Scan for the cell matching the given text and deliver its [x, y] coordinate at center. 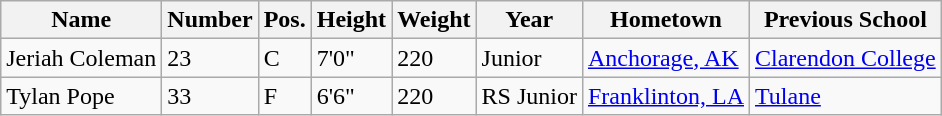
Junior [529, 58]
Tulane [846, 96]
Jeriah Coleman [82, 58]
Anchorage, AK [666, 58]
Hometown [666, 20]
Pos. [284, 20]
RS Junior [529, 96]
Weight [434, 20]
Franklinton, LA [666, 96]
Previous School [846, 20]
Clarendon College [846, 58]
Number [210, 20]
7'0" [351, 58]
23 [210, 58]
Height [351, 20]
Tylan Pope [82, 96]
Year [529, 20]
C [284, 58]
Name [82, 20]
F [284, 96]
33 [210, 96]
6'6" [351, 96]
